Capture the cell that displays the provided text and extract its [X, Y] central coordinate. 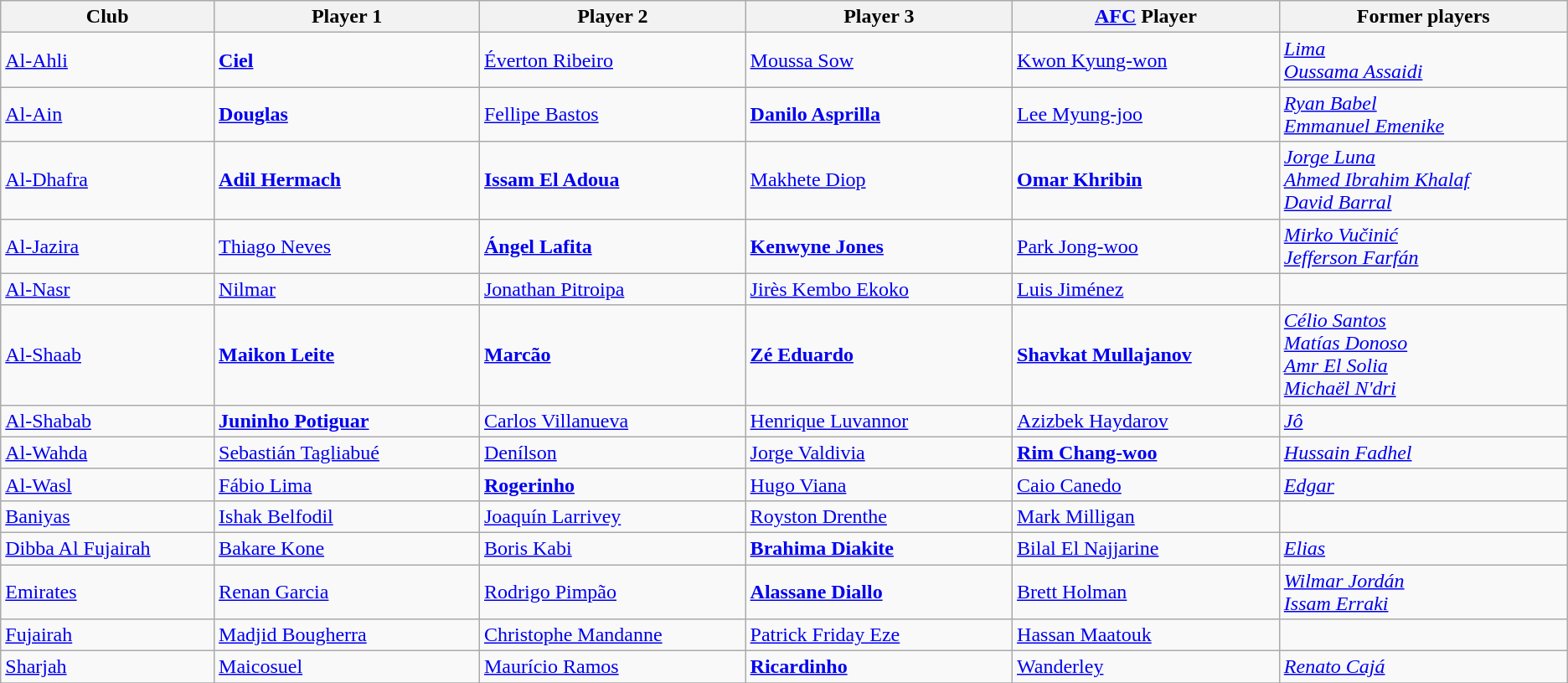
AFC Player [1146, 17]
Issam El Adoua [612, 180]
Al-Ain [107, 114]
Al-Ahli [107, 60]
Hassan Maatouk [1146, 635]
Al-Shaab [107, 355]
Bakare Kone [347, 548]
Kwon Kyung-won [1146, 60]
Joaquín Larrivey [612, 516]
Éverton Ribeiro [612, 60]
Edgar [1423, 484]
Emirates [107, 592]
Patrick Friday Eze [879, 635]
Jonathan Pitroipa [612, 289]
Hugo Viana [879, 484]
Moussa Sow [879, 60]
Rim Chang-woo [1146, 453]
Brett Holman [1146, 592]
Sharjah [107, 667]
Fellipe Bastos [612, 114]
Lima Oussama Assaidi [1423, 60]
Caio Canedo [1146, 484]
Dibba Al Fujairah [107, 548]
Henrique Luvannor [879, 421]
Park Jong-woo [1146, 246]
Carlos Villanueva [612, 421]
Nilmar [347, 289]
Royston Drenthe [879, 516]
Boris Kabi [612, 548]
Jirès Kembo Ekoko [879, 289]
Baniyas [107, 516]
Jorge Luna Ahmed Ibrahim Khalaf David Barral [1423, 180]
Hussain Fadhel [1423, 453]
Sebastián Tagliabué [347, 453]
Al-Nasr [107, 289]
Jô [1423, 421]
Club [107, 17]
Former players [1423, 17]
Madjid Bougherra [347, 635]
Ciel [347, 60]
Player 2 [612, 17]
Brahima Diakite [879, 548]
Renan Garcia [347, 592]
Adil Hermach [347, 180]
Marcão [612, 355]
Fujairah [107, 635]
Renato Cajá [1423, 667]
Elias [1423, 548]
Kenwyne Jones [879, 246]
Azizbek Haydarov [1146, 421]
Christophe Mandanne [612, 635]
Mirko Vučinić Jefferson Farfán [1423, 246]
Rodrigo Pimpão [612, 592]
Al-Jazira [107, 246]
Maikon Leite [347, 355]
Al-Wahda [107, 453]
Denílson [612, 453]
Player 1 [347, 17]
Danilo Asprilla [879, 114]
Mark Milligan [1146, 516]
Alassane Diallo [879, 592]
Player 3 [879, 17]
Maurício Ramos [612, 667]
Ryan Babel Emmanuel Emenike [1423, 114]
Juninho Potiguar [347, 421]
Jorge Valdivia [879, 453]
Al-Wasl [107, 484]
Lee Myung-joo [1146, 114]
Bilal El Najjarine [1146, 548]
Wilmar Jordán Issam Erraki [1423, 592]
Fábio Lima [347, 484]
Al-Shabab [107, 421]
Luis Jiménez [1146, 289]
Makhete Diop [879, 180]
Célio Santos Matías Donoso Amr El Solia Michaël N'dri [1423, 355]
Wanderley [1146, 667]
Maicosuel [347, 667]
Zé Eduardo [879, 355]
Thiago Neves [347, 246]
Shavkat Mullajanov [1146, 355]
Ishak Belfodil [347, 516]
Douglas [347, 114]
Al-Dhafra [107, 180]
Omar Khribin [1146, 180]
Ricardinho [879, 667]
Rogerinho [612, 484]
Ángel Lafita [612, 246]
